Determine the (X, Y) coordinate at the center of the cell enclosing the given text.  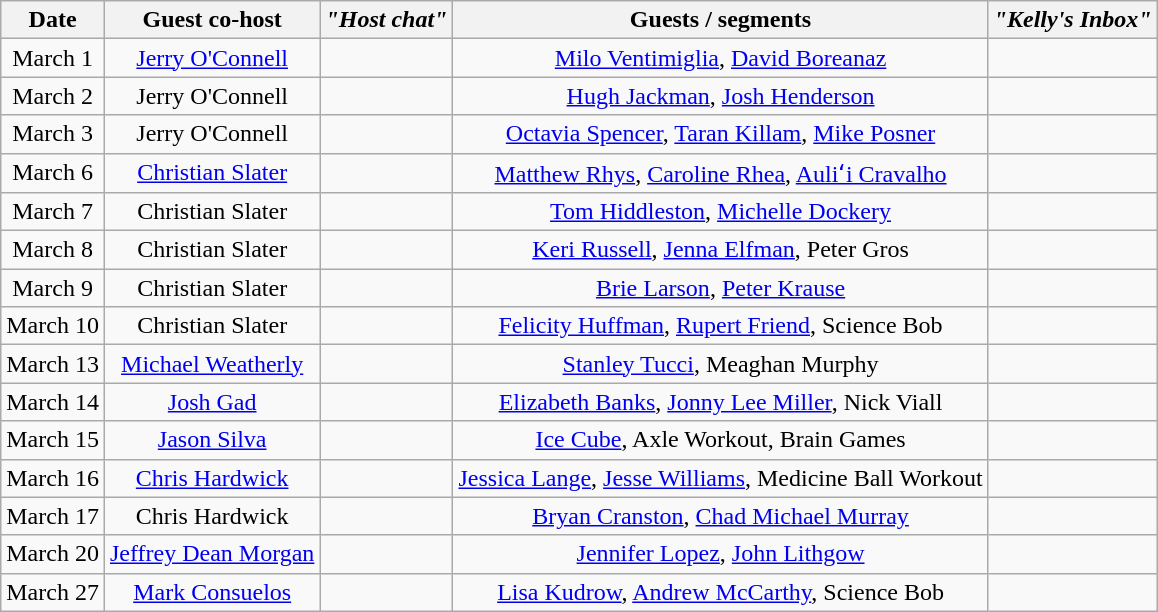
March 10 (53, 326)
Jessica Lange, Jesse Williams, Medicine Ball Workout (720, 478)
March 16 (53, 478)
March 9 (53, 288)
Matthew Rhys, Caroline Rhea, Auliʻi Cravalho (720, 173)
Josh Gad (212, 402)
Brie Larson, Peter Krause (720, 288)
Bryan Cranston, Chad Michael Murray (720, 516)
Felicity Huffman, Rupert Friend, Science Bob (720, 326)
Elizabeth Banks, Jonny Lee Miller, Nick Viall (720, 402)
Lisa Kudrow, Andrew McCarthy, Science Bob (720, 592)
Ice Cube, Axle Workout, Brain Games (720, 440)
Stanley Tucci, Meaghan Murphy (720, 364)
"Host chat" (386, 20)
Octavia Spencer, Taran Killam, Mike Posner (720, 134)
March 17 (53, 516)
Mark Consuelos (212, 592)
"Kelly's Inbox" (1072, 20)
March 13 (53, 364)
March 2 (53, 96)
Jeffrey Dean Morgan (212, 554)
Milo Ventimiglia, David Boreanaz (720, 58)
Tom Hiddleston, Michelle Dockery (720, 212)
Hugh Jackman, Josh Henderson (720, 96)
Michael Weatherly (212, 364)
March 1 (53, 58)
March 8 (53, 250)
March 7 (53, 212)
Keri Russell, Jenna Elfman, Peter Gros (720, 250)
March 14 (53, 402)
Guests / segments (720, 20)
Date (53, 20)
Jennifer Lopez, John Lithgow (720, 554)
March 27 (53, 592)
Guest co-host (212, 20)
March 15 (53, 440)
March 6 (53, 173)
March 20 (53, 554)
March 3 (53, 134)
Jason Silva (212, 440)
